Extract the (x, y) coordinate from the center of the cell holding the provided text.  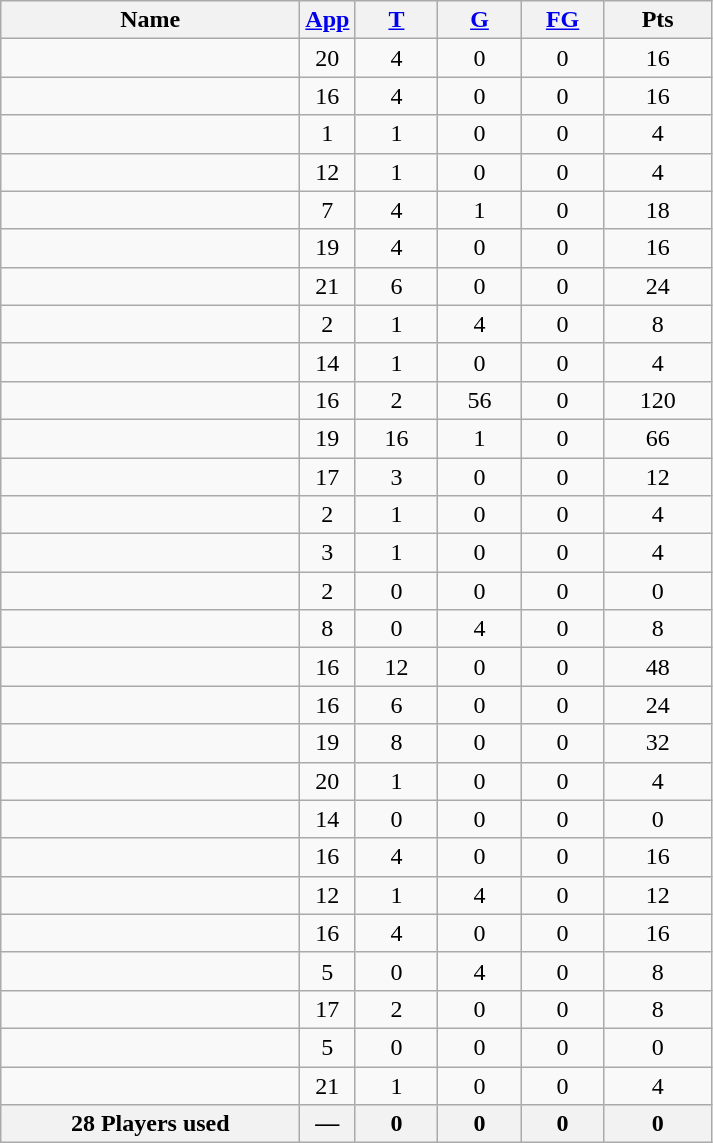
FG (562, 20)
App (328, 20)
7 (328, 210)
— (328, 1124)
48 (658, 667)
120 (658, 400)
66 (658, 438)
56 (480, 400)
32 (658, 743)
18 (658, 210)
G (480, 20)
Name (150, 20)
Pts (658, 20)
28 Players used (150, 1124)
T (396, 20)
